Find where the given text appears and provide that cell's center as (x, y) coordinate. 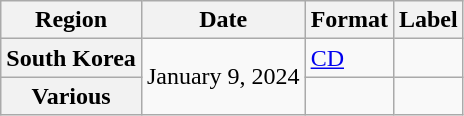
Format (349, 20)
January 9, 2024 (223, 77)
CD (349, 58)
Date (223, 20)
Region (72, 20)
Label (428, 20)
South Korea (72, 58)
Various (72, 96)
